Detect which cell encompasses the target text, then output its [X, Y] center coordinate. 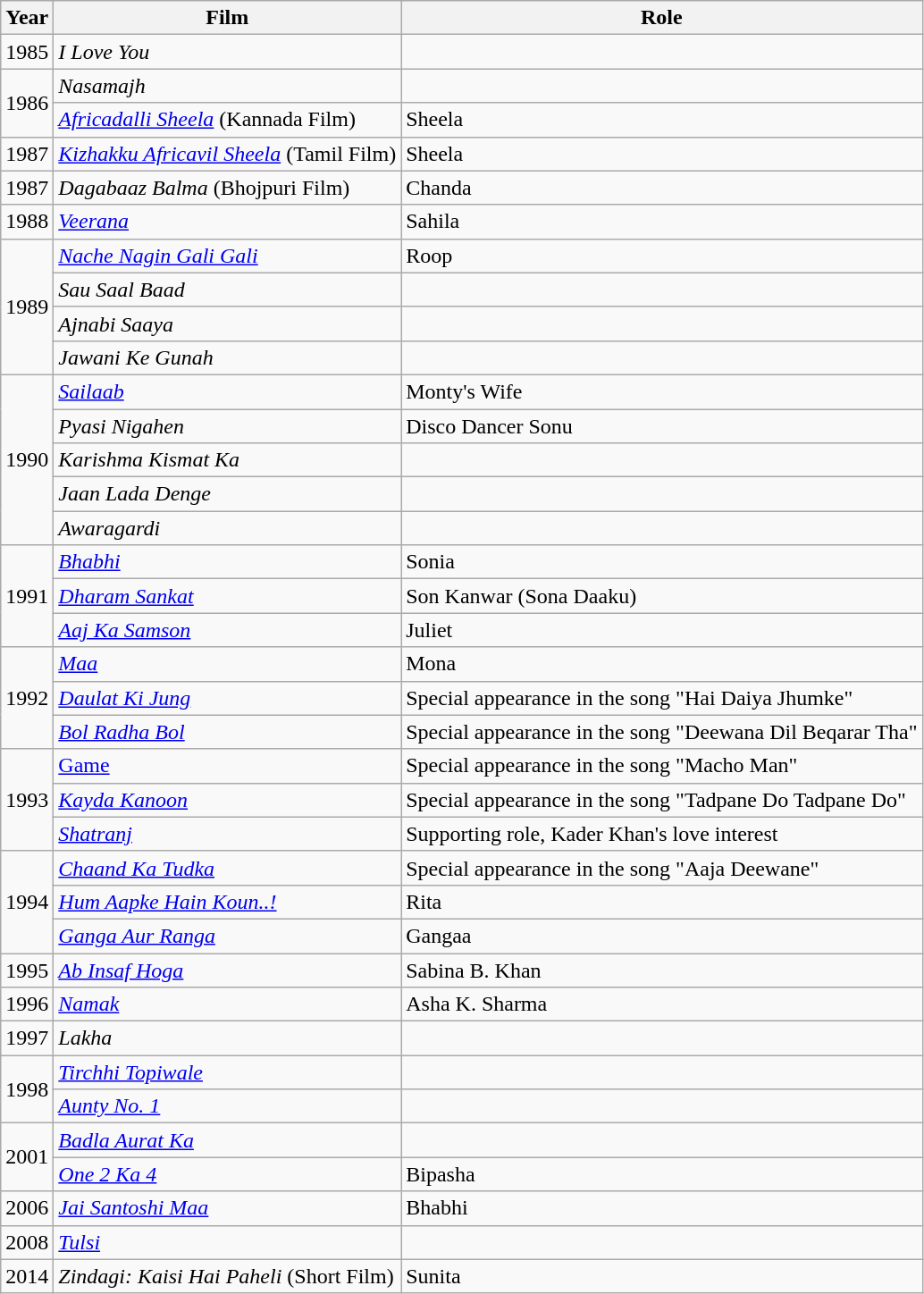
Namak [227, 1004]
Kayda Kanoon [227, 800]
Roop [661, 256]
1986 [27, 103]
Tulsi [227, 1242]
Dagabaaz Balma (Bhojpuri Film) [227, 188]
Mona [661, 664]
Veerana [227, 222]
Awaragardi [227, 528]
Jai Santoshi Maa [227, 1208]
Sahila [661, 222]
1989 [27, 307]
Film [227, 18]
Monty's Wife [661, 391]
Supporting role, Kader Khan's love interest [661, 834]
Disco Dancer Sonu [661, 426]
1996 [27, 1004]
Special appearance in the song "Hai Daiya Jhumke" [661, 698]
Lakha [227, 1038]
1994 [27, 902]
Ab Insaf Hoga [227, 970]
Hum Aapke Hain Koun..! [227, 902]
Role [661, 18]
Bol Radha Bol [227, 732]
Daulat Ki Jung [227, 698]
Game [227, 766]
2014 [27, 1276]
Aunty No. 1 [227, 1106]
Sailaab [227, 391]
Sunita [661, 1276]
Jawani Ke Gunah [227, 357]
Gangaa [661, 936]
1995 [27, 970]
1985 [27, 52]
Karishma Kismat Ka [227, 460]
Special appearance in the song "Deewana Dil Beqarar Tha" [661, 732]
Nasamajh [227, 86]
I Love You [227, 52]
2001 [27, 1157]
1997 [27, 1038]
Special appearance in the song "Macho Man" [661, 766]
Ganga Aur Ranga [227, 936]
Son Kanwar (Sona Daaku) [661, 596]
Chanda [661, 188]
1988 [27, 222]
2006 [27, 1208]
Jaan Lada Denge [227, 494]
Sabina B. Khan [661, 970]
Sonia [661, 562]
Chaand Ka Tudka [227, 868]
Aaj Ka Samson [227, 630]
1990 [27, 459]
Special appearance in the song "Aaja Deewane" [661, 868]
Badla Aurat Ka [227, 1140]
Sau Saal Baad [227, 290]
Tirchhi Topiwale [227, 1072]
Asha K. Sharma [661, 1004]
1991 [27, 596]
Dharam Sankat [227, 596]
Ajnabi Saaya [227, 323]
One 2 Ka 4 [227, 1174]
Shatranj [227, 834]
Rita [661, 902]
Maa [227, 664]
Year [27, 18]
Zindagi: Kaisi Hai Paheli (Short Film) [227, 1276]
2008 [27, 1242]
1998 [27, 1089]
1993 [27, 800]
Pyasi Nigahen [227, 426]
Juliet [661, 630]
1992 [27, 698]
Africadalli Sheela (Kannada Film) [227, 120]
Bipasha [661, 1174]
Special appearance in the song "Tadpane Do Tadpane Do" [661, 800]
Nache Nagin Gali Gali [227, 256]
Kizhakku Africavil Sheela (Tamil Film) [227, 154]
